Search for the cell housing the specified text and yield its [X, Y] center coordinate. 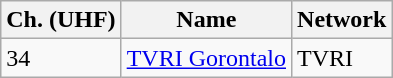
34 [61, 58]
Network [342, 20]
Ch. (UHF) [61, 20]
Name [206, 20]
TVRI [342, 58]
TVRI Gorontalo [206, 58]
